Scan for the cell matching the given text and deliver its [x, y] coordinate at center. 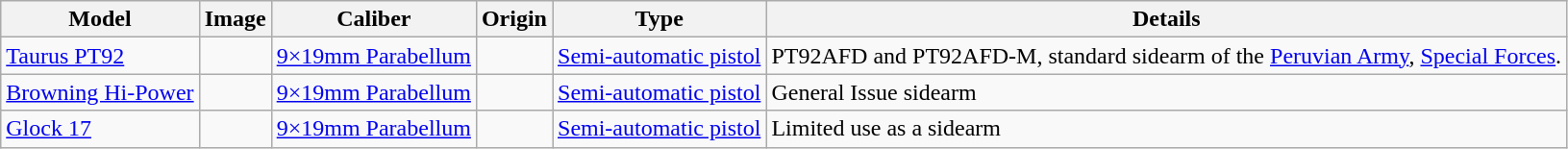
Caliber [373, 19]
Taurus PT92 [100, 56]
Model [100, 19]
Browning Hi-Power [100, 92]
Glock 17 [100, 129]
General Issue sidearm [1167, 92]
Limited use as a sidearm [1167, 129]
Origin [513, 19]
Image [235, 19]
Details [1167, 19]
Type [659, 19]
PT92AFD and PT92AFD-M, standard sidearm of the Peruvian Army, Special Forces. [1167, 56]
